Locate the cell with the specified text and output its (x, y) center coordinate. 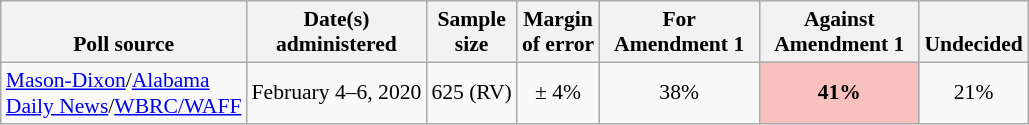
± 4% (558, 92)
Mason-Dixon/AlabamaDaily News/WBRC/WAFF (124, 92)
625 (RV) (472, 92)
Undecided (973, 32)
41% (839, 92)
For Amendment 1 (679, 32)
Samplesize (472, 32)
Against Amendment 1 (839, 32)
38% (679, 92)
Date(s)administered (337, 32)
Marginof error (558, 32)
Poll source (124, 32)
21% (973, 92)
February 4–6, 2020 (337, 92)
